Find where the given text appears and provide that cell's center as [X, Y] coordinate. 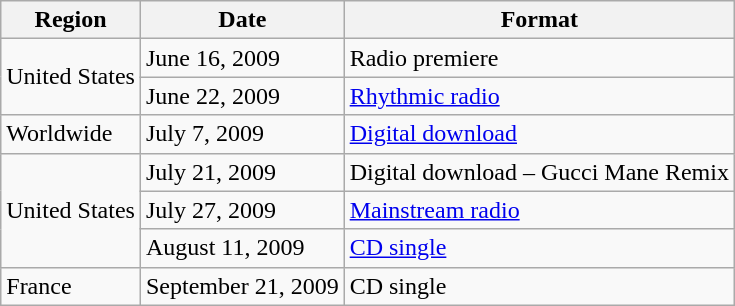
August 11, 2009 [242, 248]
Digital download – Gucci Mane Remix [539, 172]
Format [539, 20]
Worldwide [71, 134]
July 27, 2009 [242, 210]
Radio premiere [539, 58]
September 21, 2009 [242, 286]
June 16, 2009 [242, 58]
Date [242, 20]
Digital download [539, 134]
July 7, 2009 [242, 134]
July 21, 2009 [242, 172]
Rhythmic radio [539, 96]
June 22, 2009 [242, 96]
Region [71, 20]
Mainstream radio [539, 210]
France [71, 286]
